Locate the cell with the specified text and output its [X, Y] center coordinate. 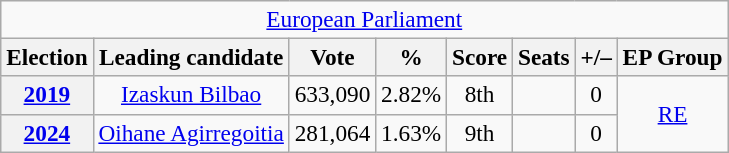
281,064 [332, 133]
1.63% [412, 133]
Leading candidate [191, 57]
European Parliament [364, 19]
2019 [47, 95]
EP Group [672, 57]
+/– [596, 57]
2.82% [412, 95]
Vote [332, 57]
Election [47, 57]
Oihane Agirregoitia [191, 133]
% [412, 57]
8th [480, 95]
Score [480, 57]
Seats [544, 57]
9th [480, 133]
RE [672, 114]
Izaskun Bilbao [191, 95]
633,090 [332, 95]
2024 [47, 133]
